Output the (x, y) coordinate of the center of the cell containing the given text.  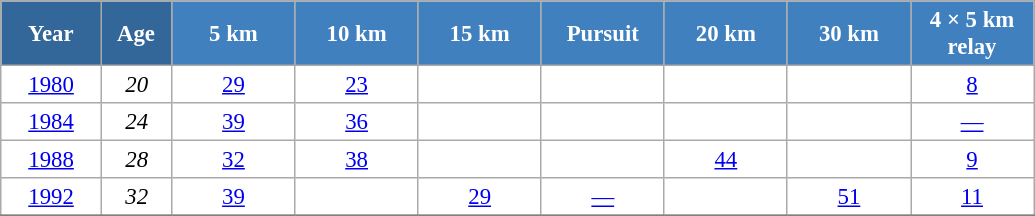
30 km (848, 34)
8 (972, 85)
1992 (52, 197)
Age (136, 34)
15 km (480, 34)
44 (726, 160)
1980 (52, 85)
24 (136, 122)
20 km (726, 34)
38 (356, 160)
10 km (356, 34)
20 (136, 85)
1988 (52, 160)
Pursuit (602, 34)
5 km (234, 34)
11 (972, 197)
51 (848, 197)
1984 (52, 122)
36 (356, 122)
23 (356, 85)
Year (52, 34)
28 (136, 160)
4 × 5 km relay (972, 34)
9 (972, 160)
